Return the [x, y] coordinate for the center point of the cell that contains the specified text.  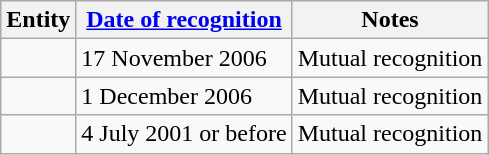
Date of recognition [184, 20]
4 July 2001 or before [184, 134]
1 December 2006 [184, 96]
Entity [38, 20]
Notes [390, 20]
17 November 2006 [184, 58]
